Return [X, Y] of the center of cell containing provided text 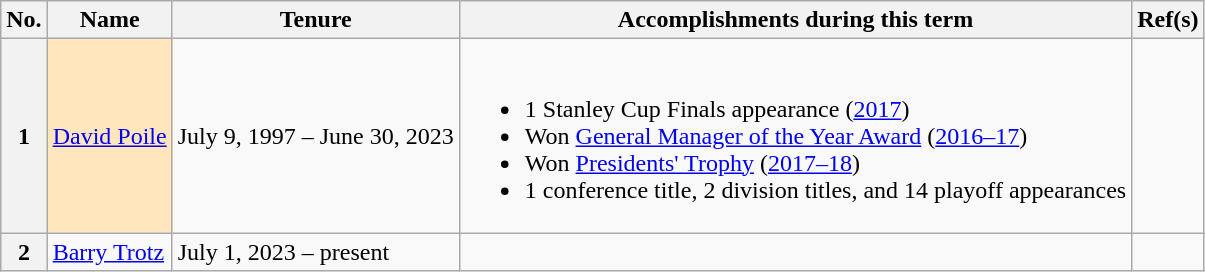
Name [110, 20]
2 [24, 252]
David Poile [110, 136]
Ref(s) [1168, 20]
1 [24, 136]
No. [24, 20]
July 1, 2023 – present [316, 252]
July 9, 1997 – June 30, 2023 [316, 136]
Barry Trotz [110, 252]
Tenure [316, 20]
Accomplishments during this term [795, 20]
